Provide the [X, Y] coordinate of the cell's center where the given text is located.  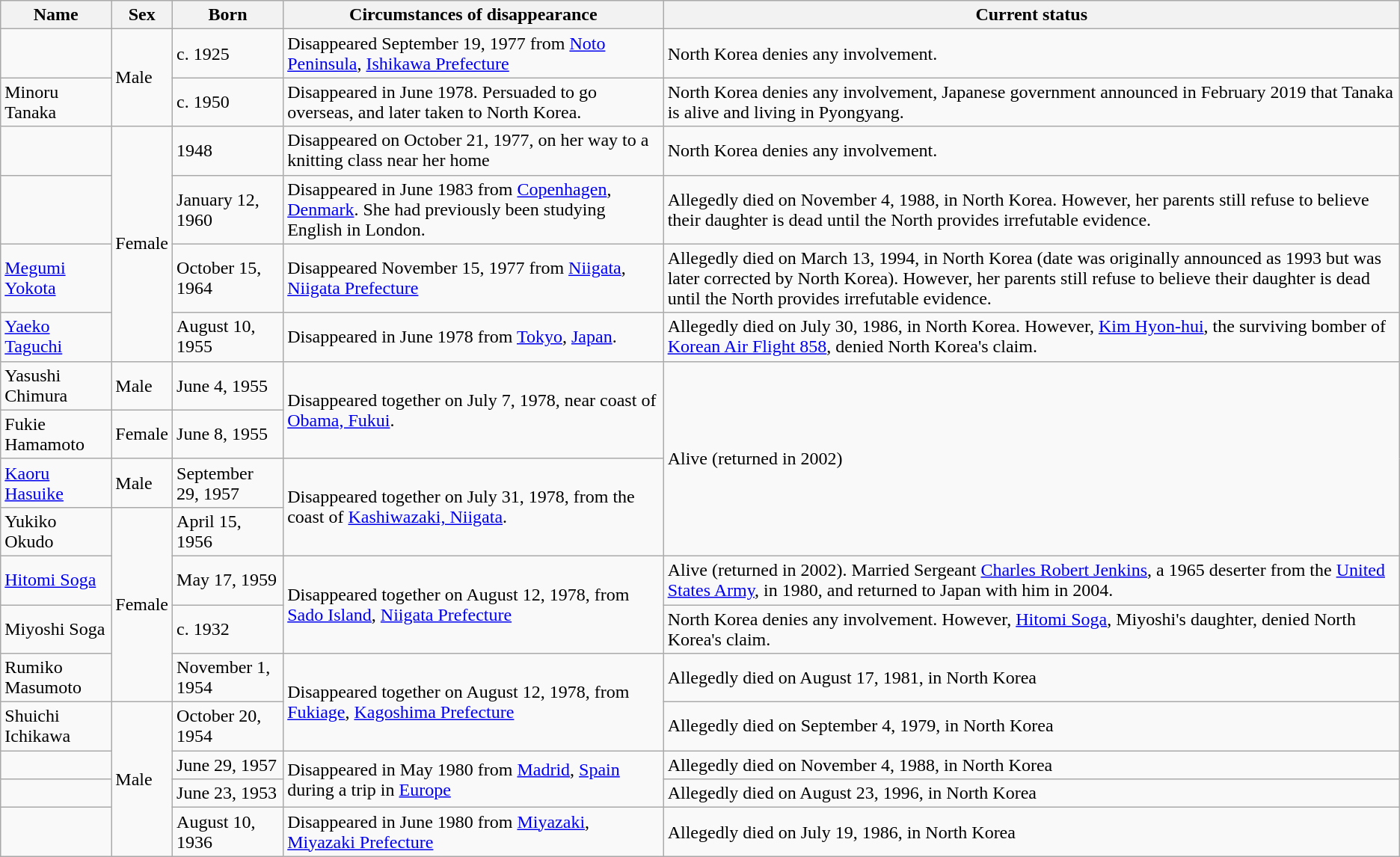
Sex [142, 15]
Allegedly died on July 30, 1986, in North Korea. However, Kim Hyon-hui, the surviving bomber of Korean Air Flight 858, denied North Korea's claim. [1031, 337]
June 8, 1955 [228, 434]
Disappeared together on August 12, 1978, from Fukiage, Kagoshima Prefecture [473, 702]
Alive (returned in 2002) [1031, 458]
Disappeared in June 1980 from Miyazaki, Miyazaki Prefecture [473, 832]
June 29, 1957 [228, 765]
Born [228, 15]
Disappeared together on July 31, 1978, from the coast of Kashiwazaki, Niigata. [473, 507]
Rumiko Masumoto [56, 678]
Circumstances of disappearance [473, 15]
Disappeared November 15, 1977 from Niigata, Niigata Prefecture [473, 278]
Minoru Tanaka [56, 102]
Allegedly died on August 23, 1996, in North Korea [1031, 793]
Disappeared on October 21, 1977, on her way to a knitting class near her home [473, 151]
October 20, 1954 [228, 727]
April 15, 1956 [228, 531]
North Korea denies any involvement. However, Hitomi Soga, Miyoshi's daughter, denied North Korea's claim. [1031, 628]
Yasushi Chimura [56, 386]
Allegedly died on August 17, 1981, in North Korea [1031, 678]
Current status [1031, 15]
Allegedly died on September 4, 1979, in North Korea [1031, 727]
Fukie Hamamoto [56, 434]
Allegedly died on November 4, 1988, in North Korea [1031, 765]
c. 1932 [228, 628]
1948 [228, 151]
Kaoru Hasuike [56, 483]
North Korea denies any involvement, Japanese government announced in February 2019 that Tanaka is alive and living in Pyongyang. [1031, 102]
August 10, 1955 [228, 337]
Megumi Yokota [56, 278]
Shuichi Ichikawa [56, 727]
c. 1950 [228, 102]
Disappeared September 19, 1977 from Noto Peninsula, Ishikawa Prefecture [473, 54]
June 4, 1955 [228, 386]
Allegedly died on July 19, 1986, in North Korea [1031, 832]
Disappeared together on July 7, 1978, near coast of Obama, Fukui. [473, 410]
Disappeared in June 1978. Persuaded to go overseas, and later taken to North Korea. [473, 102]
Yukiko Okudo [56, 531]
Disappeared in June 1983 from Copenhagen, Denmark. She had previously been studying English in London. [473, 209]
November 1, 1954 [228, 678]
Disappeared in May 1980 from Madrid, Spain during a trip in Europe [473, 779]
Disappeared together on August 12, 1978, from Sado Island, Niigata Prefecture [473, 604]
June 23, 1953 [228, 793]
January 12, 1960 [228, 209]
October 15, 1964 [228, 278]
Yaeko Taguchi [56, 337]
c. 1925 [228, 54]
September 29, 1957 [228, 483]
May 17, 1959 [228, 580]
Disappeared in June 1978 from Tokyo, Japan. [473, 337]
Name [56, 15]
Miyoshi Soga [56, 628]
August 10, 1936 [228, 832]
Hitomi Soga [56, 580]
